Extract the [X, Y] coordinate from the center of the cell holding the provided text.  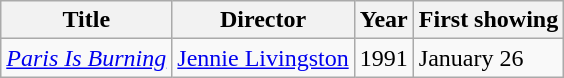
First showing [488, 20]
Jennie Livingston [263, 58]
1991 [384, 58]
Year [384, 20]
Paris Is Burning [86, 58]
Director [263, 20]
January 26 [488, 58]
Title [86, 20]
